Capture the cell that displays the provided text and extract its (X, Y) central coordinate. 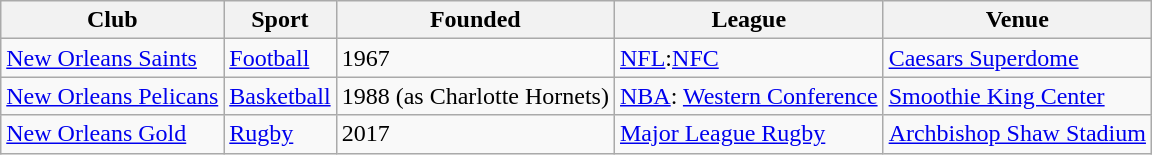
Major League Rugby (748, 134)
NBA: Western Conference (748, 96)
2017 (475, 134)
Club (112, 20)
New Orleans Gold (112, 134)
Football (280, 58)
New Orleans Saints (112, 58)
Archbishop Shaw Stadium (1017, 134)
Founded (475, 20)
1988 (as Charlotte Hornets) (475, 96)
Basketball (280, 96)
League (748, 20)
Rugby (280, 134)
Venue (1017, 20)
New Orleans Pelicans (112, 96)
NFL:NFC (748, 58)
Sport (280, 20)
Caesars Superdome (1017, 58)
1967 (475, 58)
Smoothie King Center (1017, 96)
